Scan for the cell matching the given text and deliver its [x, y] coordinate at center. 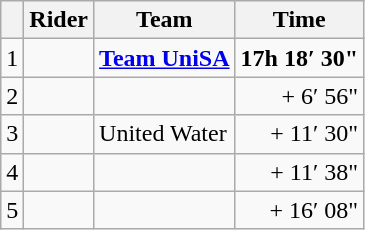
17h 18′ 30" [299, 58]
+ 11′ 38" [299, 172]
Time [299, 20]
Rider [59, 20]
+ 11′ 30" [299, 134]
+ 6′ 56" [299, 96]
2 [12, 96]
4 [12, 172]
+ 16′ 08" [299, 210]
Team UniSA [165, 58]
Team [165, 20]
3 [12, 134]
United Water [165, 134]
1 [12, 58]
5 [12, 210]
